For the text-containing cell, return its midpoint in [x, y] coordinate format. 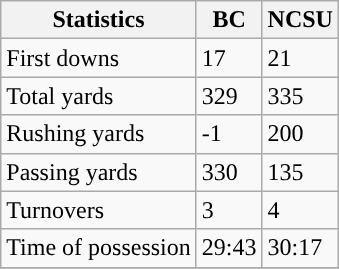
Rushing yards [99, 134]
NCSU [300, 20]
Time of possession [99, 248]
17 [229, 58]
First downs [99, 58]
135 [300, 172]
200 [300, 134]
329 [229, 96]
29:43 [229, 248]
330 [229, 172]
Statistics [99, 20]
4 [300, 210]
335 [300, 96]
21 [300, 58]
-1 [229, 134]
Total yards [99, 96]
30:17 [300, 248]
Passing yards [99, 172]
3 [229, 210]
BC [229, 20]
Turnovers [99, 210]
